Return the [x, y] coordinate for the center point of the cell that contains the specified text.  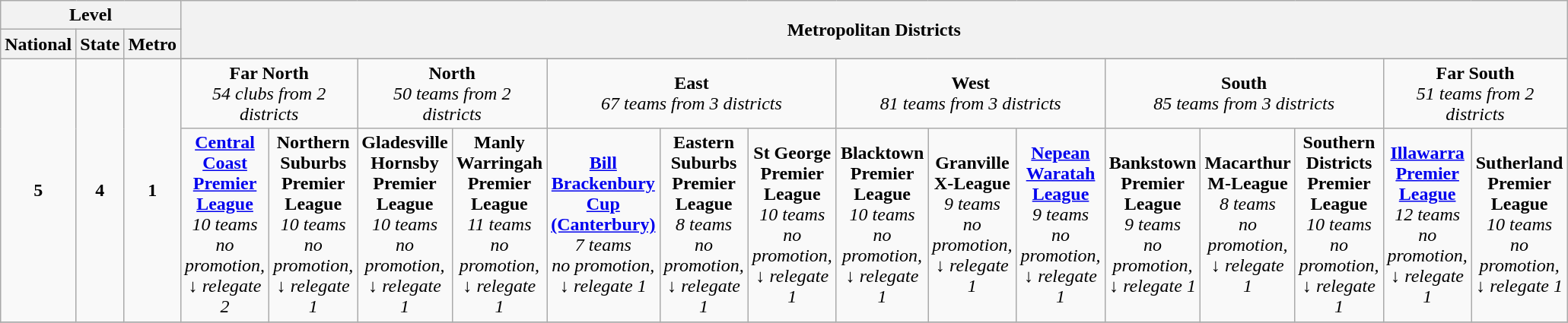
Metro [152, 44]
Level [91, 15]
East67 teams from 3 districts [692, 93]
1 [152, 190]
Illawarra Premier League12 teamsno promotion, ↓ relegate 1 [1427, 225]
4 [100, 190]
Manly Warringah Premier League11 teamsno promotion, ↓ relegate 1 [499, 225]
Nepean Waratah League9 teamsno promotion, ↓ relegate 1 [1061, 225]
Northern Suburbs Premier League10 teamsno promotion, ↓ relegate 1 [313, 225]
Bill Brackenbury Cup (Canterbury)7 teamsno promotion, ↓ relegate 1 [603, 225]
Metropolitan Districts [873, 30]
National [38, 44]
5 [38, 190]
Far North54 clubs from 2 districts [269, 93]
Southern Districts Premier League10 teamsno promotion, ↓ relegate 1 [1339, 225]
State [100, 44]
Eastern Suburbs Premier League8 teamsno promotion, ↓ relegate 1 [704, 225]
Macarthur M-League8 teamsno promotion, ↓ relegate 1 [1248, 225]
West81 teams from 3 districts [971, 93]
North50 teams from 2 districts [452, 93]
Granville X-League9 teamsno promotion, ↓ relegate 1 [972, 225]
Gladesville Hornsby Premier League10 teamsno promotion, ↓ relegate 1 [405, 225]
St George Premier League10 teamsno promotion, ↓ relegate 1 [792, 225]
Far South51 teams from 2 districts [1475, 93]
Bankstown Premier League9 teamsno promotion, ↓ relegate 1 [1153, 225]
Blacktown Premier League10 teamsno promotion, ↓ relegate 1 [882, 225]
South85 teams from 3 districts [1244, 93]
Central Coast Premier League10 teamsno promotion, ↓ relegate 2 [224, 225]
Sutherland Premier League10 teamsno promotion, ↓ relegate 1 [1519, 225]
